Identify which cell holds the provided text, then report its (X, Y) central coordinate. 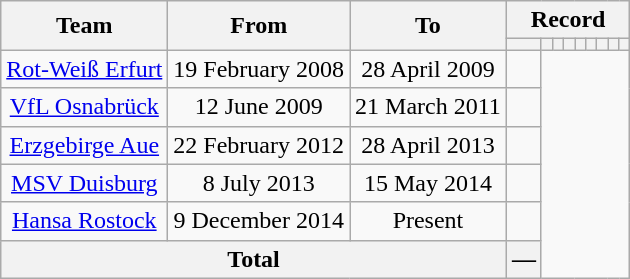
28 April 2009 (428, 69)
Total (254, 259)
8 July 2013 (259, 183)
12 June 2009 (259, 107)
21 March 2011 (428, 107)
Record (568, 20)
VfL Osnabrück (84, 107)
15 May 2014 (428, 183)
19 February 2008 (259, 69)
Erzgebirge Aue (84, 145)
Present (428, 221)
22 February 2012 (259, 145)
MSV Duisburg (84, 183)
9 December 2014 (259, 221)
Hansa Rostock (84, 221)
28 April 2013 (428, 145)
Rot-Weiß Erfurt (84, 69)
To (428, 26)
— (524, 259)
Team (84, 26)
From (259, 26)
